Locate the cell with the specified text and output its [x, y] center coordinate. 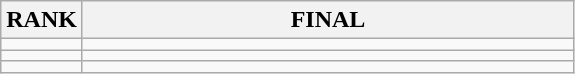
FINAL [328, 20]
RANK [42, 20]
